Return [x, y] of the center of cell containing provided text 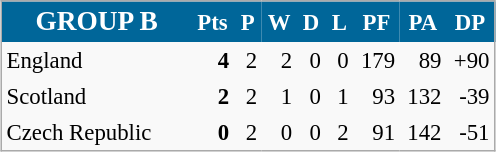
W [280, 22]
Scotland [96, 96]
+90 [470, 60]
93 [376, 96]
Pts [212, 22]
4 [212, 60]
-39 [470, 96]
PA [423, 22]
GROUP B [96, 22]
England [96, 60]
142 [423, 132]
179 [376, 60]
L [339, 22]
DP [470, 22]
89 [423, 60]
132 [423, 96]
P [248, 22]
D [312, 22]
Czech Republic [96, 132]
-51 [470, 132]
PF [376, 22]
91 [376, 132]
